Identify which cell holds the provided text, then report its [x, y] central coordinate. 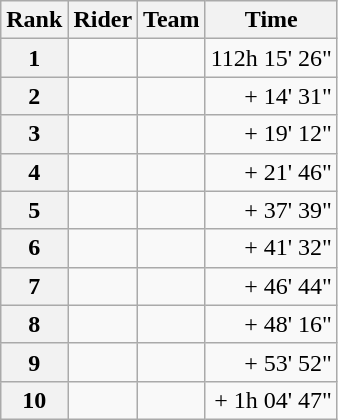
4 [34, 172]
2 [34, 96]
Time [271, 20]
+ 48' 16" [271, 324]
+ 19' 12" [271, 134]
+ 41' 32" [271, 248]
Team [172, 20]
10 [34, 400]
+ 53' 52" [271, 362]
+ 1h 04' 47" [271, 400]
+ 37' 39" [271, 210]
Rank [34, 20]
Rider [103, 20]
+ 14' 31" [271, 96]
3 [34, 134]
6 [34, 248]
112h 15' 26" [271, 58]
1 [34, 58]
7 [34, 286]
9 [34, 362]
8 [34, 324]
5 [34, 210]
+ 21' 46" [271, 172]
+ 46' 44" [271, 286]
